Identify which cell holds the provided text, then report its (X, Y) central coordinate. 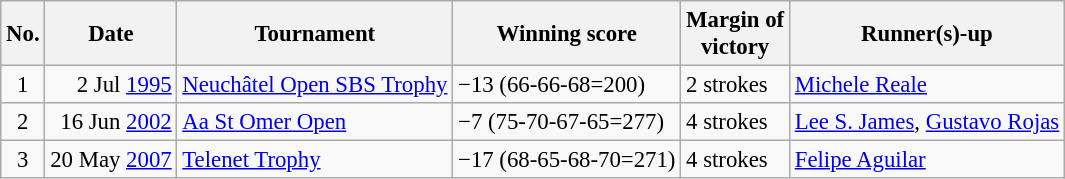
2 Jul 1995 (111, 85)
20 May 2007 (111, 160)
Margin ofvictory (736, 34)
1 (23, 85)
Date (111, 34)
3 (23, 160)
−7 (75-70-67-65=277) (567, 122)
Felipe Aguilar (926, 160)
2 (23, 122)
−13 (66-66-68=200) (567, 85)
Lee S. James, Gustavo Rojas (926, 122)
Telenet Trophy (315, 160)
−17 (68-65-68-70=271) (567, 160)
No. (23, 34)
2 strokes (736, 85)
16 Jun 2002 (111, 122)
Neuchâtel Open SBS Trophy (315, 85)
Winning score (567, 34)
Aa St Omer Open (315, 122)
Runner(s)-up (926, 34)
Michele Reale (926, 85)
Tournament (315, 34)
